Return [x, y] of the center of cell containing provided text 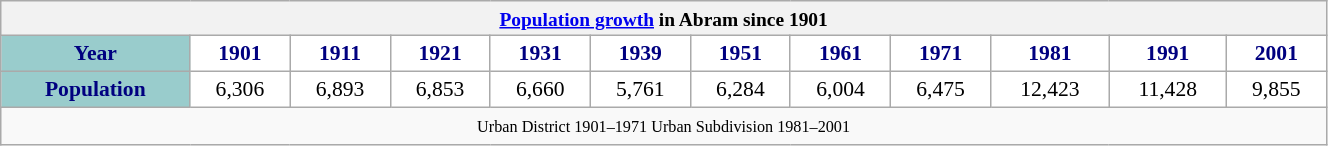
Population growth in Abram since 1901 [664, 18]
Population [96, 90]
1981 [1050, 54]
6,284 [740, 90]
1921 [440, 54]
5,761 [640, 90]
1901 [240, 54]
1939 [640, 54]
6,475 [941, 90]
12,423 [1050, 90]
6,004 [840, 90]
2001 [1276, 54]
Urban District 1901–1971 Urban Subdivision 1981–2001 [664, 126]
6,306 [240, 90]
1951 [740, 54]
1961 [840, 54]
6,893 [340, 90]
11,428 [1168, 90]
6,660 [540, 90]
1991 [1168, 54]
Year [96, 54]
1911 [340, 54]
1971 [941, 54]
6,853 [440, 90]
9,855 [1276, 90]
1931 [540, 54]
